Return the (x, y) coordinate for the center point of the cell that contains the specified text.  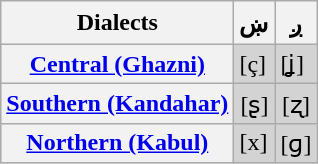
[x] (254, 143)
ږ (296, 23)
[ʝ] (296, 64)
[ç] (254, 64)
Central (Ghazni) (118, 64)
[ʐ] (296, 104)
Northern (Kabul) (118, 143)
[ɡ] (296, 143)
Southern (Kandahar) (118, 104)
[ʂ] (254, 104)
ښ (254, 23)
Dialects (118, 23)
